From the cell containing the given text, extract its center point as (x, y) coordinate. 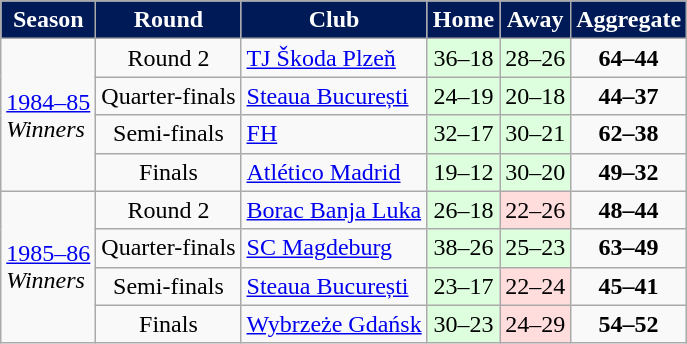
Borac Banja Luka (334, 210)
30–21 (536, 134)
Away (536, 20)
Home (463, 20)
36–18 (463, 58)
24–19 (463, 96)
64–44 (629, 58)
24–29 (536, 324)
44–37 (629, 96)
20–18 (536, 96)
63–49 (629, 248)
1985–86 Winners (48, 267)
Season (48, 20)
22–26 (536, 210)
Aggregate (629, 20)
23–17 (463, 286)
SC Magdeburg (334, 248)
45–41 (629, 286)
28–26 (536, 58)
30–20 (536, 172)
22–24 (536, 286)
30–23 (463, 324)
TJ Škoda Plzeň (334, 58)
54–52 (629, 324)
Wybrzeże Gdańsk (334, 324)
25–23 (536, 248)
Round (168, 20)
32–17 (463, 134)
Atlético Madrid (334, 172)
48–44 (629, 210)
62–38 (629, 134)
19–12 (463, 172)
FH (334, 134)
26–18 (463, 210)
38–26 (463, 248)
49–32 (629, 172)
1984–85 Winners (48, 115)
Club (334, 20)
